Determine the [x, y] coordinate at the center of the cell enclosing the given text.  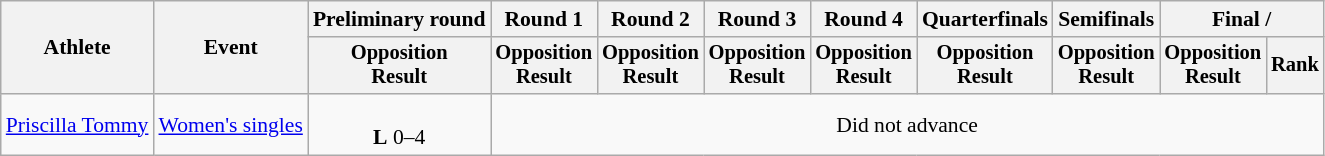
Round 4 [864, 19]
Athlete [78, 48]
Quarterfinals [985, 19]
Did not advance [906, 124]
Round 3 [758, 19]
Preliminary round [400, 19]
Round 2 [650, 19]
Priscilla Tommy [78, 124]
Event [230, 48]
Women's singles [230, 124]
Round 1 [544, 19]
Semifinals [1106, 19]
Final / [1242, 19]
Rank [1295, 66]
L 0–4 [400, 124]
